Determine the [X, Y] coordinate at the center of the cell enclosing the given text.  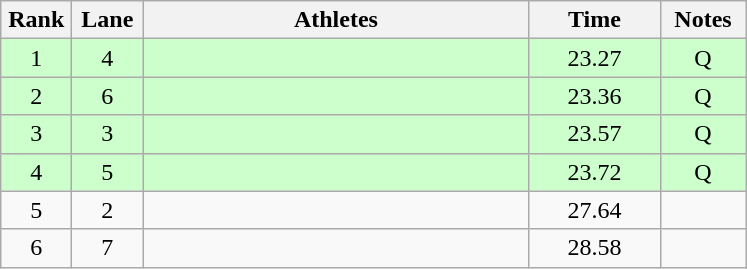
Time [594, 20]
23.72 [594, 172]
7 [108, 248]
Athletes [336, 20]
1 [36, 58]
Lane [108, 20]
27.64 [594, 210]
Rank [36, 20]
Notes [703, 20]
23.27 [594, 58]
28.58 [594, 248]
23.57 [594, 134]
23.36 [594, 96]
